Extract the [x, y] coordinate from the center of the cell holding the provided text.  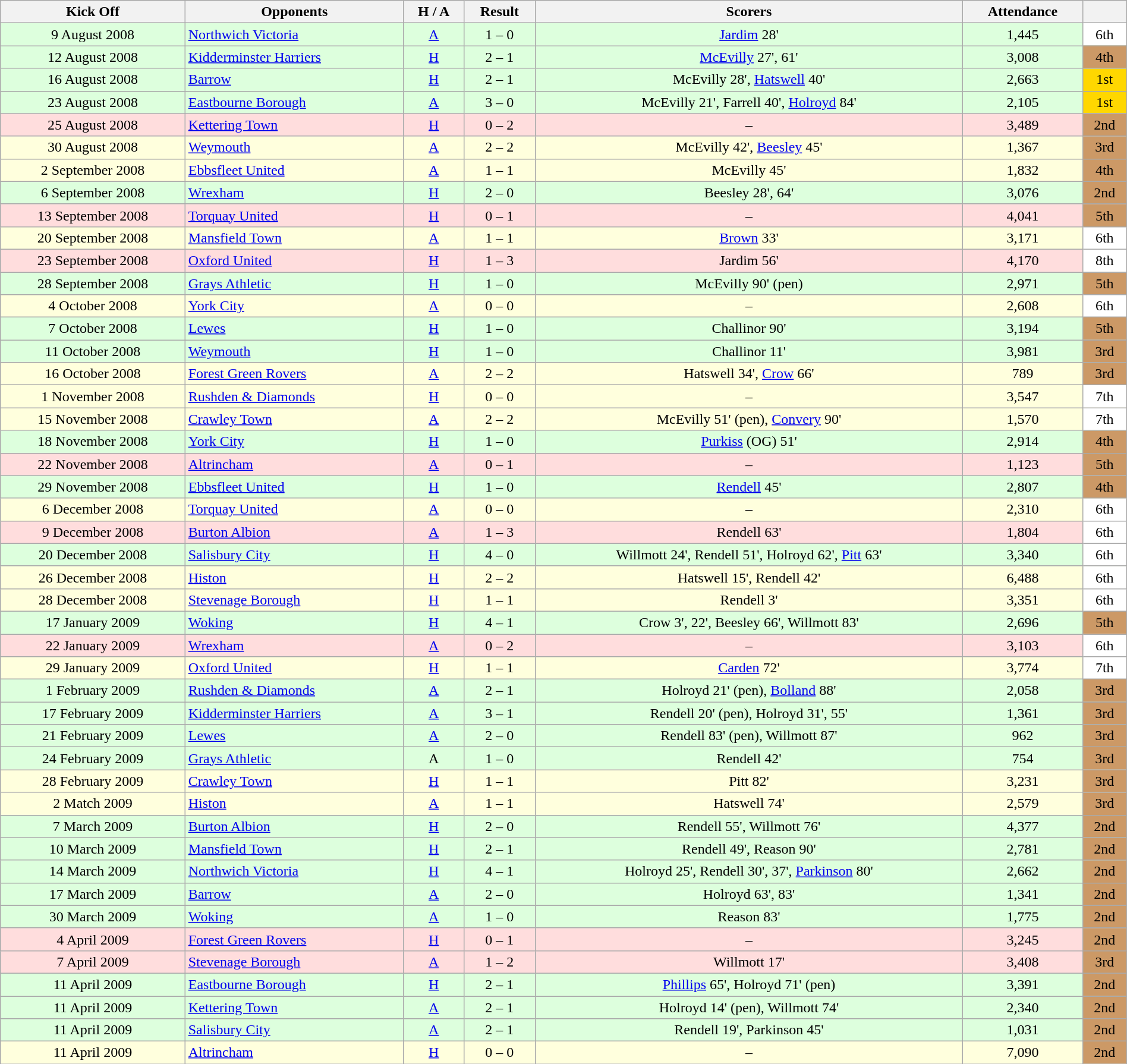
12 August 2008 [93, 57]
Crow 3', 22', Beesley 66', Willmott 83' [749, 622]
McEvilly 28', Hatswell 40' [749, 80]
29 November 2008 [93, 487]
3,774 [1023, 668]
14 March 2009 [93, 871]
1,445 [1023, 34]
Brown 33' [749, 238]
Rendell 19', Parkinson 45' [749, 1030]
7,090 [1023, 1053]
3,008 [1023, 57]
4 October 2008 [93, 306]
2,807 [1023, 487]
McEvilly 90' (pen) [749, 284]
1,123 [1023, 464]
789 [1023, 374]
2,662 [1023, 871]
3,245 [1023, 939]
22 November 2008 [93, 464]
1 November 2008 [93, 396]
7 March 2009 [93, 826]
2,781 [1023, 849]
McEvilly 45' [749, 170]
2,340 [1023, 1008]
2,579 [1023, 804]
8th [1104, 260]
7 October 2008 [93, 329]
2,971 [1023, 284]
4,170 [1023, 260]
Pitt 82' [749, 781]
23 August 2008 [93, 102]
21 February 2009 [93, 736]
Hatswell 34', Crow 66' [749, 374]
3 – 0 [499, 102]
2,914 [1023, 442]
Carden 72' [749, 668]
23 September 2008 [93, 260]
McEvilly 42', Beesley 45' [749, 147]
1,775 [1023, 917]
9 August 2008 [93, 34]
Beesley 28', 64' [749, 193]
2 Match 2009 [93, 804]
20 December 2008 [93, 555]
2,310 [1023, 509]
Kick Off [93, 12]
Holroyd 63', 83' [749, 894]
3,547 [1023, 396]
3,391 [1023, 984]
17 March 2009 [93, 894]
2,105 [1023, 102]
2 September 2008 [93, 170]
Reason 83' [749, 917]
15 November 2008 [93, 419]
Rendell 63' [749, 532]
2,608 [1023, 306]
1 February 2009 [93, 691]
Holroyd 14' (pen), Willmott 74' [749, 1008]
1,832 [1023, 170]
3,194 [1023, 329]
22 January 2009 [93, 645]
16 October 2008 [93, 374]
McEvilly 51' (pen), Convery 90' [749, 419]
30 March 2009 [93, 917]
3,231 [1023, 781]
30 August 2008 [93, 147]
McEvilly 27', 61' [749, 57]
3,408 [1023, 962]
28 September 2008 [93, 284]
1 – 2 [499, 962]
11 October 2008 [93, 351]
Purkiss (OG) 51' [749, 442]
1,031 [1023, 1030]
1,570 [1023, 419]
16 August 2008 [93, 80]
1,367 [1023, 147]
Holroyd 21' (pen), Bolland 88' [749, 691]
6,488 [1023, 577]
3,981 [1023, 351]
Attendance [1023, 12]
H / A [434, 12]
4,377 [1023, 826]
Hatswell 15', Rendell 42' [749, 577]
3,171 [1023, 238]
Jardim 56' [749, 260]
7 April 2009 [93, 962]
3,103 [1023, 645]
Holroyd 25', Rendell 30', 37', Parkinson 80' [749, 871]
Rendell 83' (pen), Willmott 87' [749, 736]
24 February 2009 [93, 758]
17 February 2009 [93, 713]
Rendell 55', Willmott 76' [749, 826]
2,058 [1023, 691]
2,696 [1023, 622]
29 January 2009 [93, 668]
Rendell 42' [749, 758]
Rendell 20' (pen), Holroyd 31', 55' [749, 713]
3 – 1 [499, 713]
2,663 [1023, 80]
Scorers [749, 12]
9 December 2008 [93, 532]
3,076 [1023, 193]
3,351 [1023, 600]
4 – 0 [499, 555]
3,489 [1023, 125]
Challinor 11' [749, 351]
Challinor 90' [749, 329]
Willmott 17' [749, 962]
Rendell 45' [749, 487]
1,341 [1023, 894]
Result [499, 12]
Jardim 28' [749, 34]
3,340 [1023, 555]
754 [1023, 758]
28 December 2008 [93, 600]
17 January 2009 [93, 622]
4 April 2009 [93, 939]
Phillips 65', Holroyd 71' (pen) [749, 984]
Hatswell 74' [749, 804]
1,361 [1023, 713]
Rendell 49', Reason 90' [749, 849]
4,041 [1023, 215]
25 August 2008 [93, 125]
Rendell 3' [749, 600]
6 September 2008 [93, 193]
6 December 2008 [93, 509]
28 February 2009 [93, 781]
18 November 2008 [93, 442]
13 September 2008 [93, 215]
1,804 [1023, 532]
McEvilly 21', Farrell 40', Holroyd 84' [749, 102]
Opponents [294, 12]
26 December 2008 [93, 577]
962 [1023, 736]
10 March 2009 [93, 849]
Willmott 24', Rendell 51', Holroyd 62', Pitt 63' [749, 555]
20 September 2008 [93, 238]
